Extract the [X, Y] coordinate from the center of the cell holding the provided text.  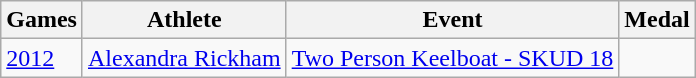
Medal [657, 20]
Event [452, 20]
Two Person Keelboat - SKUD 18 [452, 58]
Alexandra Rickham [184, 58]
Games [42, 20]
Athlete [184, 20]
2012 [42, 58]
